Scan for the cell matching the given text and deliver its (X, Y) coordinate at center. 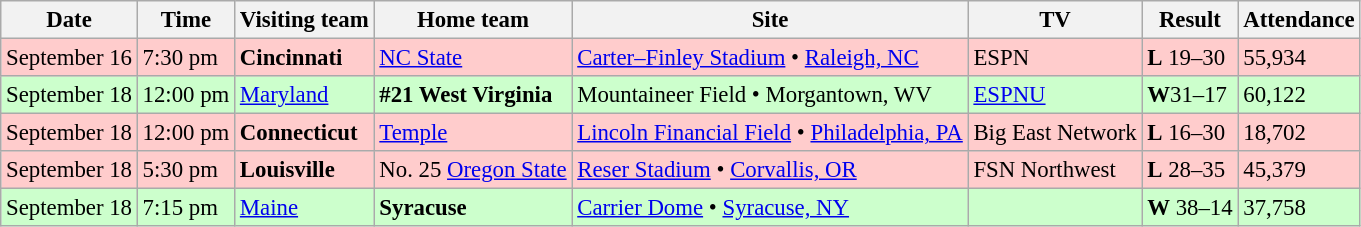
ESPNU (1055, 95)
W31–17 (1190, 95)
Cincinnati (304, 58)
Result (1190, 20)
FSN Northwest (1055, 170)
Maine (304, 208)
L 16–30 (1190, 133)
5:30 pm (186, 170)
TV (1055, 20)
45,379 (1299, 170)
Date (69, 20)
60,122 (1299, 95)
September 16 (69, 58)
Mountaineer Field • Morgantown, WV (770, 95)
7:15 pm (186, 208)
Carter–Finley Stadium • Raleigh, NC (770, 58)
NC State (473, 58)
Site (770, 20)
No. 25 Oregon State (473, 170)
Louisville (304, 170)
Temple (473, 133)
18,702 (1299, 133)
Syracuse (473, 208)
Maryland (304, 95)
Home team (473, 20)
Lincoln Financial Field • Philadelphia, PA (770, 133)
Connecticut (304, 133)
Attendance (1299, 20)
55,934 (1299, 58)
L 19–30 (1190, 58)
Reser Stadium • Corvallis, OR (770, 170)
37,758 (1299, 208)
#21 West Virginia (473, 95)
Big East Network (1055, 133)
7:30 pm (186, 58)
ESPN (1055, 58)
Carrier Dome • Syracuse, NY (770, 208)
Time (186, 20)
L 28–35 (1190, 170)
Visiting team (304, 20)
W 38–14 (1190, 208)
